For the text-containing cell, return its midpoint in [x, y] coordinate format. 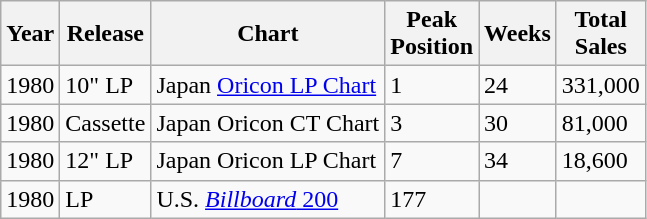
30 [518, 123]
1 [432, 85]
Year [30, 34]
10" LP [106, 85]
18,600 [600, 161]
Weeks [518, 34]
U.S. Billboard 200 [268, 199]
81,000 [600, 123]
Japan Oricon CT Chart [268, 123]
12" LP [106, 161]
PeakPosition [432, 34]
Chart [268, 34]
3 [432, 123]
Cassette [106, 123]
24 [518, 85]
7 [432, 161]
34 [518, 161]
177 [432, 199]
331,000 [600, 85]
Release [106, 34]
LP [106, 199]
TotalSales [600, 34]
